Capture the cell that displays the provided text and extract its (X, Y) central coordinate. 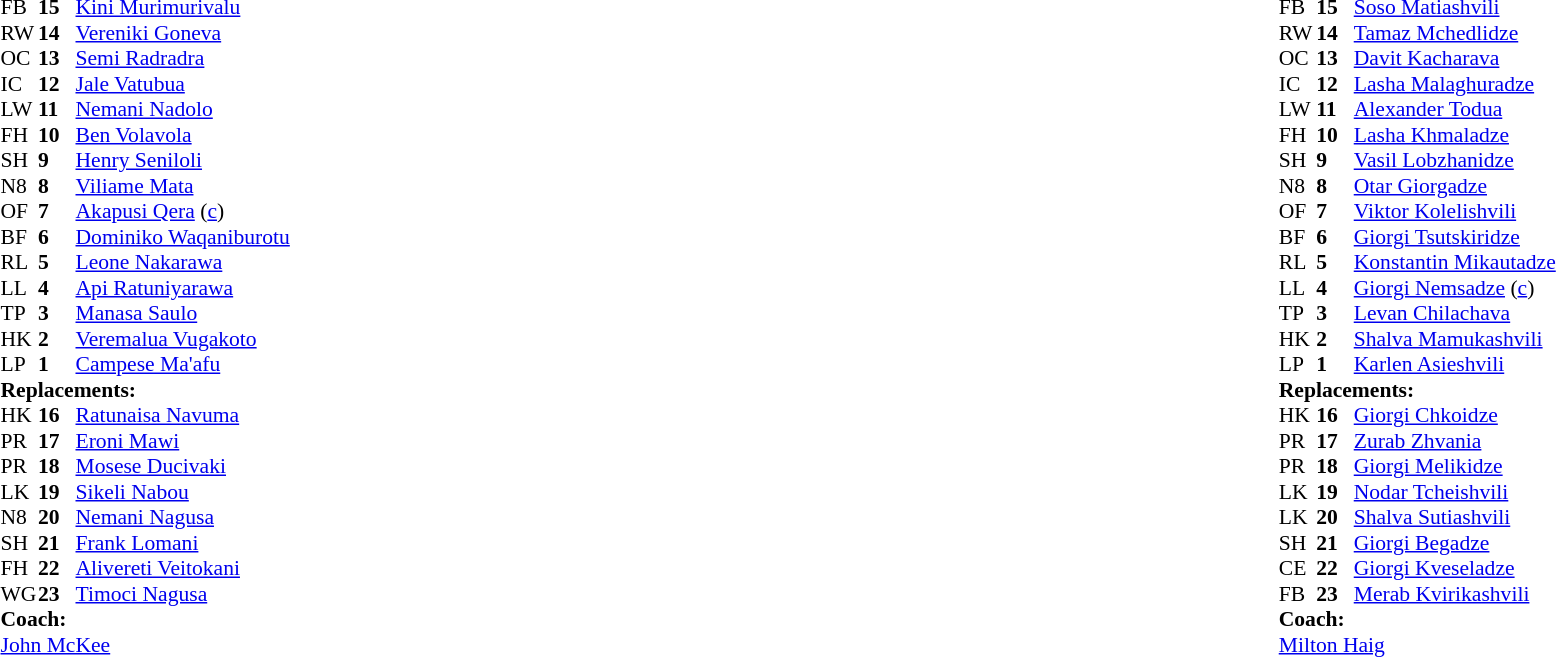
Giorgi Nemsadze (c) (1455, 288)
Eroni Mawi (183, 441)
Api Ratuniyarawa (183, 288)
Dominiko Waqaniburotu (183, 237)
Shalva Sutiashvili (1455, 517)
Vereniki Goneva (183, 33)
Sikeli Nabou (183, 492)
Lasha Khmaladze (1455, 135)
Karlen Asieshvili (1455, 365)
Mosese Ducivaki (183, 467)
Veremalua Vugakoto (183, 339)
Lasha Malaghuradze (1455, 84)
Konstantin Mikautadze (1455, 263)
WG (19, 594)
Giorgi Chkoidze (1455, 415)
Shalva Mamukashvili (1455, 339)
Nodar Tcheishvili (1455, 492)
Semi Radradra (183, 59)
Giorgi Begadze (1455, 543)
Timoci Nagusa (183, 594)
Tamaz Mchedlidze (1455, 33)
Ratunaisa Navuma (183, 415)
Campese Ma'afu (183, 365)
Leone Nakarawa (183, 263)
Ben Volavola (183, 135)
Zurab Zhvania (1455, 441)
Henry Seniloli (183, 161)
Viliame Mata (183, 186)
Alivereti Veitokani (183, 569)
Giorgi Kveseladze (1455, 569)
Alexander Todua (1455, 109)
Viktor Kolelishvili (1455, 211)
Giorgi Tsutskiridze (1455, 237)
Jale Vatubua (183, 84)
Frank Lomani (183, 543)
Manasa Saulo (183, 313)
Giorgi Melikidze (1455, 467)
Akapusi Qera (c) (183, 211)
Levan Chilachava (1455, 313)
Nemani Nagusa (183, 517)
FB (1298, 594)
Otar Giorgadze (1455, 186)
Vasil Lobzhanidze (1455, 161)
Davit Kacharava (1455, 59)
CE (1298, 569)
Merab Kvirikashvili (1455, 594)
Nemani Nadolo (183, 109)
